Output the (x, y) coordinate of the center of the cell containing the given text.  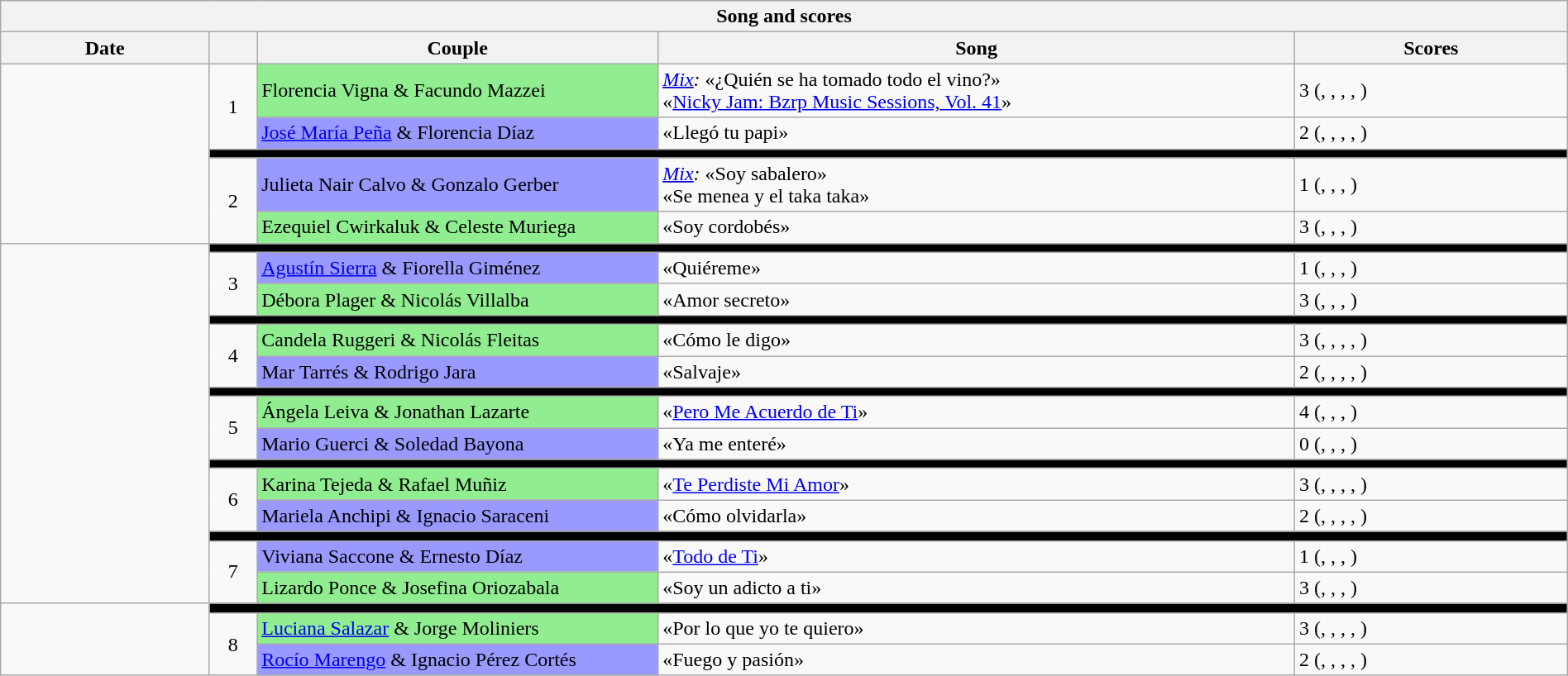
«Fuego y pasión» (977, 659)
Lizardo Ponce & Josefina Oriozabala (458, 588)
Agustín Sierra & Fiorella Giménez (458, 268)
5 (233, 428)
Rocío Marengo & Ignacio Pérez Cortés (458, 659)
7 (233, 572)
3 (233, 283)
1 (233, 106)
4 (, , , ) (1431, 412)
«Salvaje» (977, 371)
Mariela Anchipi & Ignacio Saraceni (458, 516)
«Todo de Ti» (977, 556)
Song and scores (784, 17)
«Llegó tu papi» (977, 133)
«Por lo que yo te quiero» (977, 628)
«Te Perdiste Mi Amor» (977, 484)
Ezequiel Cwirkaluk & Celeste Muriega (458, 227)
Mar Tarrés & Rodrigo Jara (458, 371)
6 (233, 500)
Mix: «Soy sabalero» «Se menea y el taka taka» (977, 185)
Karina Tejeda & Rafael Muñiz (458, 484)
«Ya me enteré» (977, 444)
«Quiéreme» (977, 268)
Mix: «¿Quién se ha tomado todo el vino?» «Nicky Jam: Bzrp Music Sessions, Vol. 41» (977, 91)
«Amor secreto» (977, 299)
Débora Plager & Nicolás Villalba (458, 299)
José María Peña & Florencia Díaz (458, 133)
«Pero Me Acuerdo de Ti» (977, 412)
Couple (458, 48)
8 (233, 644)
«Cómo olvidarla» (977, 516)
«Soy un adicto a ti» (977, 588)
Florencia Vigna & Facundo Mazzei (458, 91)
Scores (1431, 48)
Song (977, 48)
Mario Guerci & Soledad Bayona (458, 444)
0 (, , , ) (1431, 444)
Viviana Saccone & Ernesto Díaz (458, 556)
Ángela Leiva & Jonathan Lazarte (458, 412)
Date (105, 48)
Luciana Salazar & Jorge Moliniers (458, 628)
«Soy cordobés» (977, 227)
Candela Ruggeri & Nicolás Fleitas (458, 340)
Julieta Nair Calvo & Gonzalo Gerber (458, 185)
2 (233, 200)
4 (233, 355)
«Cómo le digo» (977, 340)
